Search for the cell housing the specified text and yield its (X, Y) center coordinate. 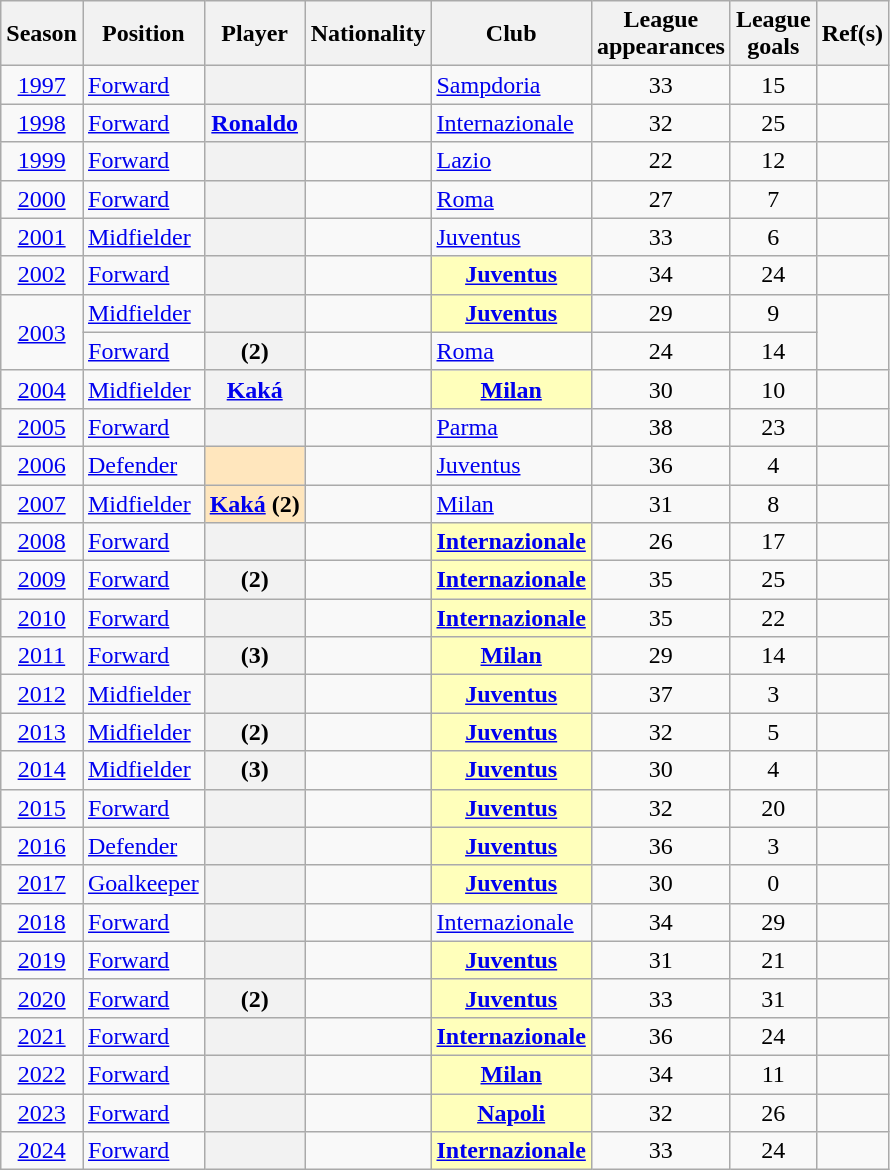
2019 (42, 960)
Lazio (511, 161)
Player (254, 34)
Kaká (2) (254, 503)
1997 (42, 85)
Club (511, 34)
2008 (42, 542)
2001 (42, 237)
Parma (511, 427)
2023 (42, 1113)
38 (660, 427)
7 (773, 199)
2022 (42, 1074)
2013 (42, 732)
15 (773, 85)
10 (773, 389)
2024 (42, 1151)
Ref(s) (852, 34)
1999 (42, 161)
20 (773, 808)
12 (773, 161)
2010 (42, 618)
Leaguegoals (773, 34)
2007 (42, 503)
6 (773, 237)
0 (773, 884)
2020 (42, 998)
2017 (42, 884)
Ronaldo (254, 123)
17 (773, 542)
2002 (42, 275)
2003 (42, 332)
Leagueappearances (660, 34)
2014 (42, 770)
21 (773, 960)
Goalkeeper (143, 884)
2021 (42, 1036)
2009 (42, 580)
Season (42, 34)
2012 (42, 694)
11 (773, 1074)
Kaká (254, 389)
37 (660, 694)
Sampdoria (511, 85)
2016 (42, 846)
1998 (42, 123)
23 (773, 427)
Position (143, 34)
Napoli (511, 1113)
2005 (42, 427)
2006 (42, 465)
2004 (42, 389)
2000 (42, 199)
2018 (42, 922)
5 (773, 732)
8 (773, 503)
2011 (42, 656)
9 (773, 313)
2015 (42, 808)
27 (660, 199)
Nationality (368, 34)
